Identify which cell holds the provided text, then report its [x, y] central coordinate. 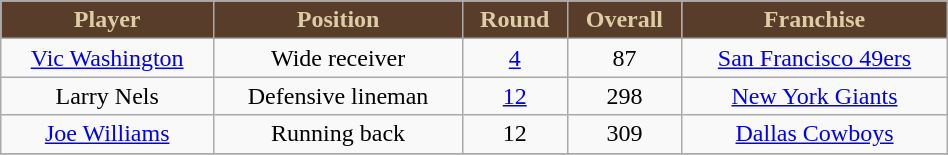
Position [338, 20]
87 [624, 58]
Franchise [814, 20]
Overall [624, 20]
Vic Washington [108, 58]
Dallas Cowboys [814, 134]
309 [624, 134]
Round [515, 20]
4 [515, 58]
298 [624, 96]
Running back [338, 134]
Larry Nels [108, 96]
New York Giants [814, 96]
Wide receiver [338, 58]
Defensive lineman [338, 96]
San Francisco 49ers [814, 58]
Player [108, 20]
Joe Williams [108, 134]
